Search for the cell housing the specified text and yield its (X, Y) center coordinate. 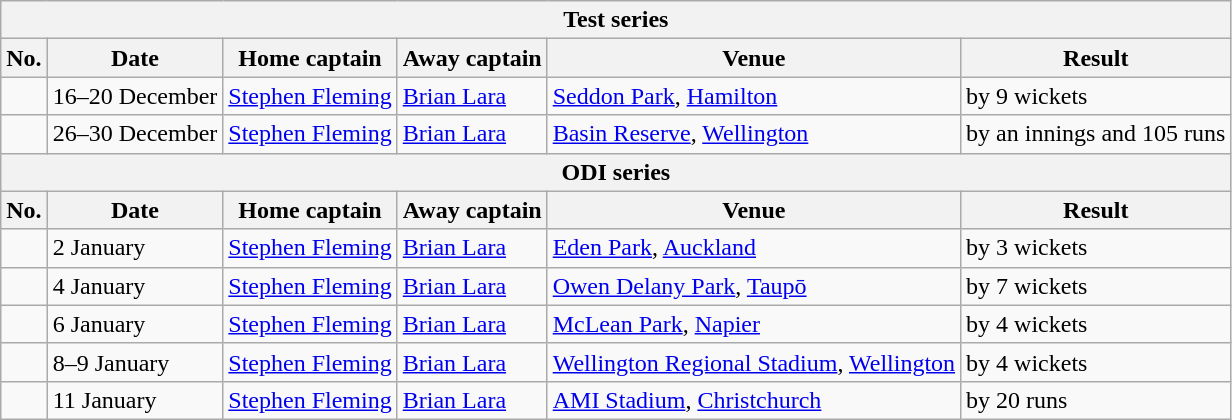
Seddon Park, Hamilton (754, 96)
by 20 runs (1096, 400)
8–9 January (135, 362)
Test series (616, 20)
by 7 wickets (1096, 286)
ODI series (616, 172)
by 3 wickets (1096, 248)
Basin Reserve, Wellington (754, 134)
6 January (135, 324)
by 9 wickets (1096, 96)
26–30 December (135, 134)
Wellington Regional Stadium, Wellington (754, 362)
2 January (135, 248)
11 January (135, 400)
16–20 December (135, 96)
AMI Stadium, Christchurch (754, 400)
Eden Park, Auckland (754, 248)
by an innings and 105 runs (1096, 134)
4 January (135, 286)
Owen Delany Park, Taupō (754, 286)
McLean Park, Napier (754, 324)
